For the text-containing cell, return its midpoint in (X, Y) coordinate format. 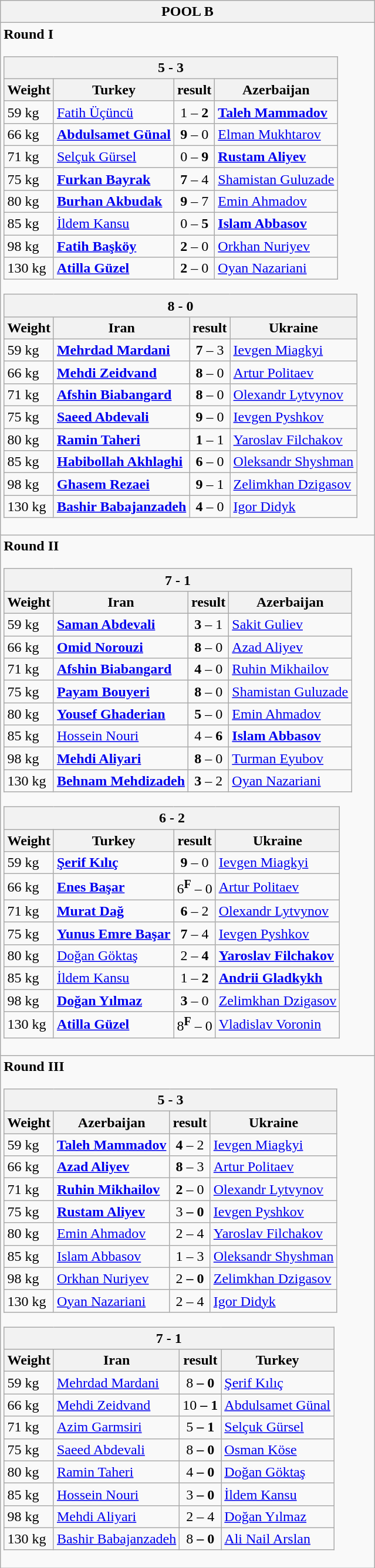
7 – 3 (210, 350)
6F – 0 (195, 887)
Furkan Bayrak (114, 179)
1 – 3 (190, 1256)
9 – 7 (195, 201)
6 – 0 (210, 462)
6 - 2 (172, 818)
8 – 3 (190, 1167)
Elman Mukhtarov (276, 134)
5 – 0 (209, 714)
Payam Bouyeri (121, 692)
4 – 6 (209, 736)
3 – 2 (209, 781)
10 – 1 (201, 1405)
Enes Başar (113, 887)
Saman Abdevali (121, 625)
5 – 1 (201, 1427)
Azim Garmsiri (116, 1427)
Fatih Üçüncü (114, 112)
Andrii Gladkykh (278, 978)
Behnam Mehdizadeh (121, 781)
Sakit Guliev (290, 625)
POOL B (188, 12)
Murat Dağ (113, 911)
9 – 1 (210, 484)
0 – 5 (195, 224)
Ghasem Rezaei (121, 484)
Yousef Ghaderian (121, 714)
Yunus Emre Başar (113, 933)
Burhan Akbudak (114, 201)
Omid Norouzi (121, 647)
4 – 2 (190, 1145)
Ali Nail Arslan (278, 1539)
Fatih Başköy (114, 246)
Vladislav Voronin (278, 1025)
8 - 0 (181, 305)
1 – 1 (210, 440)
3 – 1 (209, 625)
0 – 9 (195, 157)
8F – 0 (195, 1025)
6 – 2 (195, 911)
Osman Köse (278, 1450)
Habibollah Akhlaghi (121, 462)
Turman Eyubov (290, 759)
